Scan for the cell matching the given text and deliver its (x, y) coordinate at center. 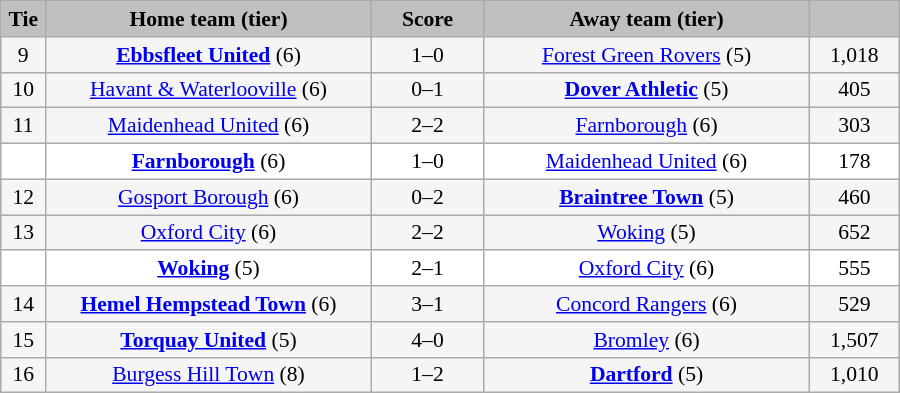
Gosport Borough (6) (209, 197)
2–1 (427, 269)
1,507 (854, 340)
13 (24, 233)
Score (427, 19)
460 (854, 197)
Bromley (6) (647, 340)
303 (854, 126)
10 (24, 90)
Havant & Waterlooville (6) (209, 90)
555 (854, 269)
178 (854, 162)
3–1 (427, 304)
Dartford (5) (647, 375)
1–2 (427, 375)
Torquay United (5) (209, 340)
0–1 (427, 90)
405 (854, 90)
Dover Athletic (5) (647, 90)
9 (24, 55)
Concord Rangers (6) (647, 304)
1,018 (854, 55)
11 (24, 126)
16 (24, 375)
15 (24, 340)
Hemel Hempstead Town (6) (209, 304)
Ebbsfleet United (6) (209, 55)
Braintree Town (5) (647, 197)
12 (24, 197)
4–0 (427, 340)
0–2 (427, 197)
Forest Green Rovers (5) (647, 55)
Away team (tier) (647, 19)
529 (854, 304)
14 (24, 304)
Tie (24, 19)
652 (854, 233)
1,010 (854, 375)
Home team (tier) (209, 19)
Burgess Hill Town (8) (209, 375)
